Return the [X, Y] coordinate for the center point of the cell that contains the specified text.  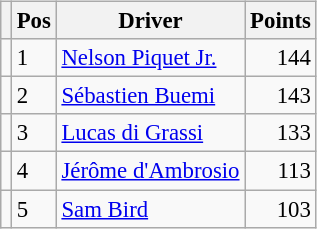
5 [34, 209]
Pos [34, 21]
Driver [150, 21]
4 [34, 171]
133 [280, 133]
144 [280, 58]
Points [280, 21]
Nelson Piquet Jr. [150, 58]
Sébastien Buemi [150, 96]
2 [34, 96]
Lucas di Grassi [150, 133]
113 [280, 171]
Jérôme d'Ambrosio [150, 171]
Sam Bird [150, 209]
1 [34, 58]
103 [280, 209]
143 [280, 96]
3 [34, 133]
